Locate the cell with the specified text and output its (x, y) center coordinate. 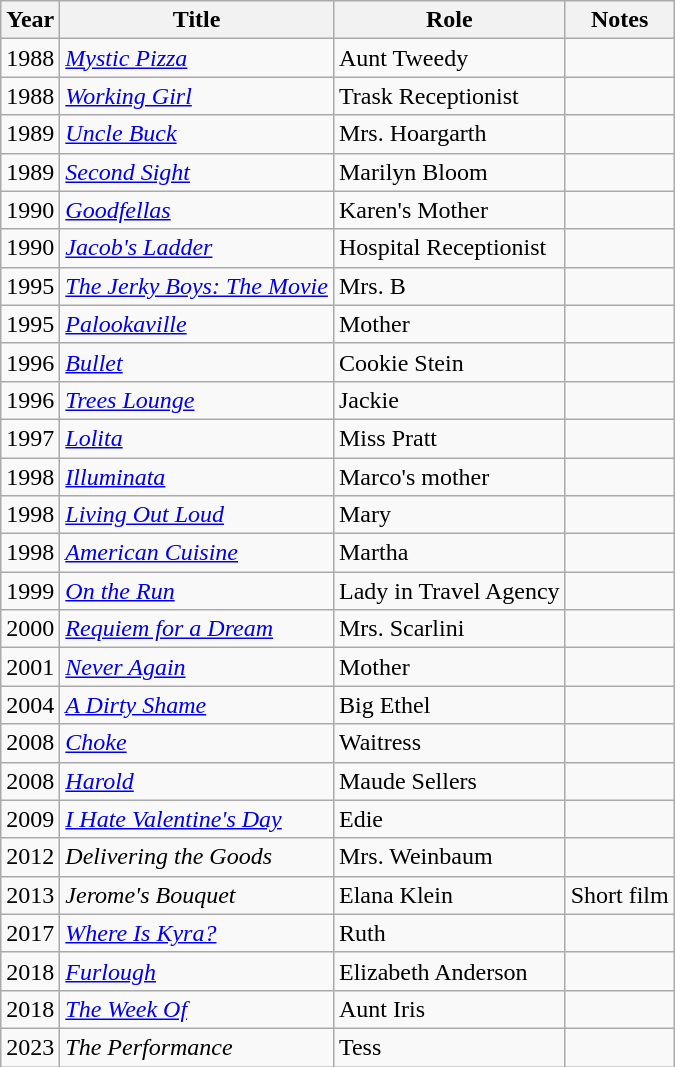
Elizabeth Anderson (449, 971)
Jackie (449, 400)
The Performance (197, 1047)
Ruth (449, 933)
Mrs. B (449, 286)
Mrs. Hoargarth (449, 134)
Mystic Pizza (197, 58)
Mrs. Scarlini (449, 629)
2001 (30, 667)
Maude Sellers (449, 781)
Goodfellas (197, 210)
Elana Klein (449, 895)
2013 (30, 895)
Miss Pratt (449, 438)
Furlough (197, 971)
Lolita (197, 438)
2023 (30, 1047)
Year (30, 20)
Choke (197, 743)
Lady in Travel Agency (449, 591)
Never Again (197, 667)
Jacob's Ladder (197, 248)
Marco's mother (449, 477)
Trask Receptionist (449, 96)
Working Girl (197, 96)
Marilyn Bloom (449, 172)
Big Ethel (449, 705)
Role (449, 20)
Palookaville (197, 324)
Second Sight (197, 172)
Requiem for a Dream (197, 629)
Jerome's Bouquet (197, 895)
Bullet (197, 362)
Harold (197, 781)
Martha (449, 553)
Delivering the Goods (197, 857)
Trees Lounge (197, 400)
Mary (449, 515)
2017 (30, 933)
On the Run (197, 591)
Waitress (449, 743)
American Cuisine (197, 553)
Living Out Loud (197, 515)
I Hate Valentine's Day (197, 819)
2012 (30, 857)
Karen's Mother (449, 210)
Hospital Receptionist (449, 248)
2000 (30, 629)
Notes (620, 20)
Mrs. Weinbaum (449, 857)
Illuminata (197, 477)
Uncle Buck (197, 134)
1999 (30, 591)
Aunt Iris (449, 1009)
Title (197, 20)
A Dirty Shame (197, 705)
Cookie Stein (449, 362)
Aunt Tweedy (449, 58)
Short film (620, 895)
The Week Of (197, 1009)
Edie (449, 819)
Tess (449, 1047)
1997 (30, 438)
2004 (30, 705)
2009 (30, 819)
Where Is Kyra? (197, 933)
The Jerky Boys: The Movie (197, 286)
